Find where the given text appears and provide that cell's center as (x, y) coordinate. 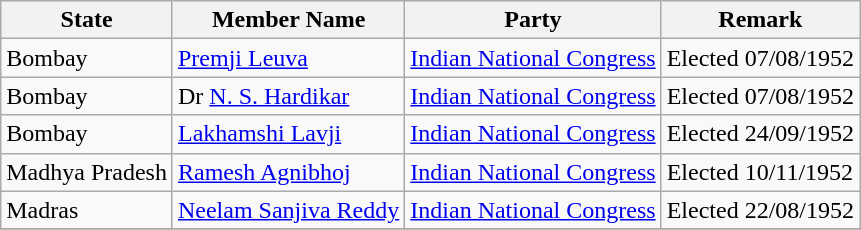
Elected 10/11/1952 (760, 172)
Elected 22/08/1952 (760, 210)
Party (533, 20)
Member Name (288, 20)
Madhya Pradesh (87, 172)
Premji Leuva (288, 58)
Ramesh Agnibhoj (288, 172)
Madras (87, 210)
Lakhamshi Lavji (288, 134)
State (87, 20)
Neelam Sanjiva Reddy (288, 210)
Elected 24/09/1952 (760, 134)
Remark (760, 20)
Dr N. S. Hardikar (288, 96)
